Return the (X, Y) coordinate for the center point of the cell that contains the specified text.  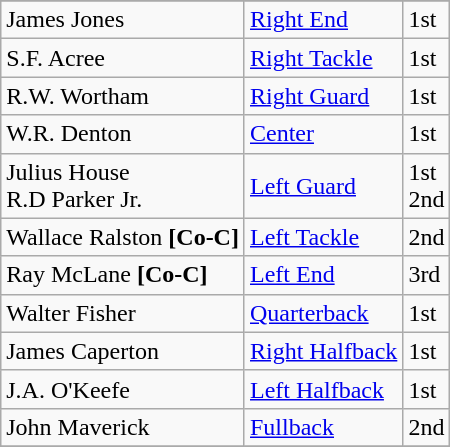
S.F. Acree (123, 58)
James Jones (123, 20)
Quarterback (323, 313)
Right Halfback (323, 351)
Ray McLane [Co-C] (123, 275)
Right Guard (323, 96)
James Caperton (123, 351)
W.R. Denton (123, 134)
Left Halfback (323, 389)
Left Tackle (323, 237)
R.W. Wortham (123, 96)
Walter Fisher (123, 313)
Center (323, 134)
Left Guard (323, 186)
Fullback (323, 427)
John Maverick (123, 427)
Right End (323, 20)
Julius HouseR.D Parker Jr. (123, 186)
1st2nd (426, 186)
3rd (426, 275)
J.A. O'Keefe (123, 389)
Wallace Ralston [Co-C] (123, 237)
Left End (323, 275)
Right Tackle (323, 58)
